Find where the given text appears and provide that cell's center as [x, y] coordinate. 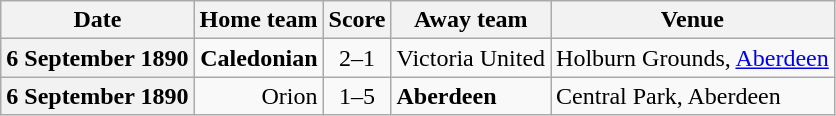
2–1 [357, 58]
Central Park, Aberdeen [693, 96]
Holburn Grounds, Aberdeen [693, 58]
Score [357, 20]
Victoria United [471, 58]
1–5 [357, 96]
Orion [258, 96]
Home team [258, 20]
Aberdeen [471, 96]
Date [98, 20]
Caledonian [258, 58]
Venue [693, 20]
Away team [471, 20]
